Pinpoint the cell where the given text exists, returning its (x, y) midpoint coordinate. 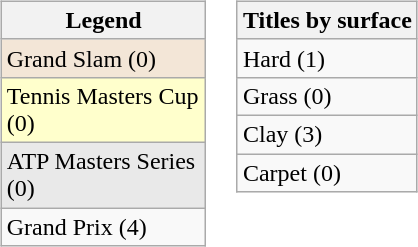
Hard (1) (327, 58)
ATP Masters Series (0) (104, 174)
Carpet (0) (327, 173)
Grand Prix (4) (104, 227)
Clay (3) (327, 134)
Tennis Masters Cup (0) (104, 110)
Grand Slam (0) (104, 58)
Titles by surface (327, 20)
Grass (0) (327, 96)
Legend (104, 20)
